Detect which cell encompasses the target text, then output its [X, Y] center coordinate. 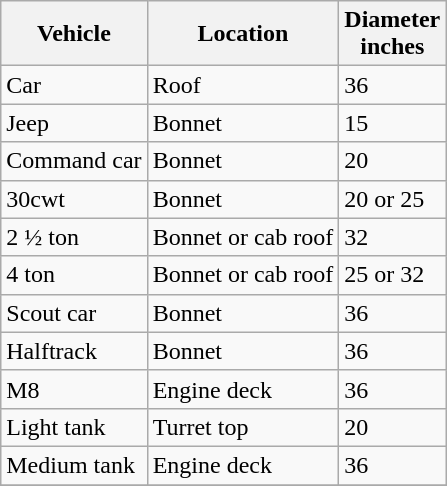
15 [392, 123]
Jeep [74, 123]
Location [243, 34]
Roof [243, 85]
Diameter inches [392, 34]
Vehicle [74, 34]
Command car [74, 161]
2 ½ ton [74, 237]
Car [74, 85]
32 [392, 237]
M8 [74, 389]
Halftrack [74, 351]
Scout car [74, 313]
Light tank [74, 427]
30cwt [74, 199]
20 or 25 [392, 199]
Medium tank [74, 465]
25 or 32 [392, 275]
Turret top [243, 427]
4 ton [74, 275]
